Identify which cell holds the provided text, then report its [x, y] central coordinate. 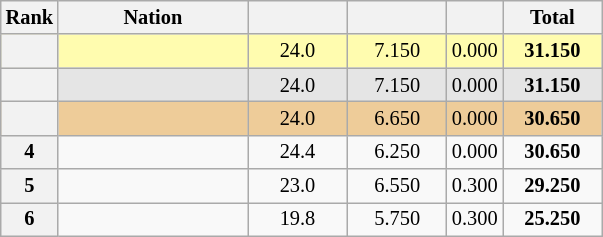
25.250 [553, 219]
6.250 [397, 152]
6.650 [397, 118]
6 [30, 219]
Nation [153, 17]
6.550 [397, 186]
23.0 [298, 186]
Rank [30, 17]
29.250 [553, 186]
4 [30, 152]
Total [553, 17]
19.8 [298, 219]
5.750 [397, 219]
5 [30, 186]
24.4 [298, 152]
